Find where the given text appears and provide that cell's center as (x, y) coordinate. 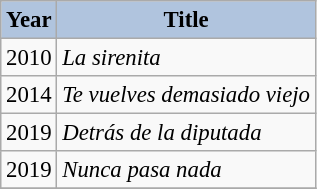
2010 (29, 58)
Nunca pasa nada (186, 170)
La sirenita (186, 58)
Detrás de la diputada (186, 133)
Te vuelves demasiado viejo (186, 95)
Title (186, 20)
Year (29, 20)
2014 (29, 95)
